Identify which cell holds the provided text, then report its (X, Y) central coordinate. 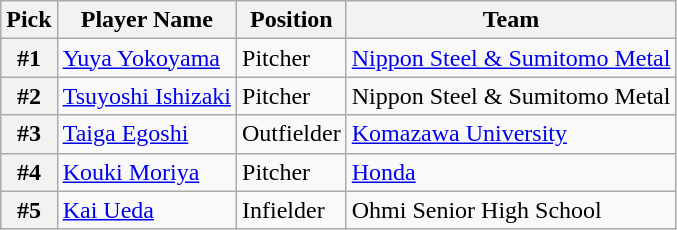
Pick (29, 20)
#4 (29, 172)
#1 (29, 58)
Ohmi Senior High School (511, 210)
Komazawa University (511, 134)
Kouki Moriya (146, 172)
#5 (29, 210)
Outfielder (292, 134)
Yuya Yokoyama (146, 58)
Team (511, 20)
Player Name (146, 20)
Taiga Egoshi (146, 134)
Tsuyoshi Ishizaki (146, 96)
#3 (29, 134)
Kai Ueda (146, 210)
Infielder (292, 210)
Position (292, 20)
Honda (511, 172)
#2 (29, 96)
